For the text-containing cell, return its midpoint in (X, Y) coordinate format. 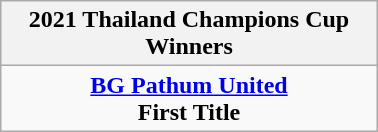
2021 Thailand Champions CupWinners (189, 34)
BG Pathum UnitedFirst Title (189, 98)
